For the text-containing cell, return its midpoint in [x, y] coordinate format. 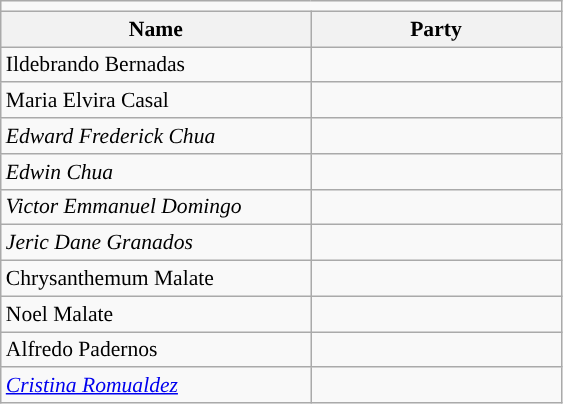
Name [156, 29]
Jeric Dane Granados [156, 243]
Maria Elvira Casal [156, 101]
Edwin Chua [156, 172]
Chrysanthemum Malate [156, 279]
Victor Emmanuel Domingo [156, 207]
Noel Malate [156, 314]
Ildebrando Bernadas [156, 65]
Edward Frederick Chua [156, 136]
Alfredo Padernos [156, 350]
Cristina Romualdez [156, 386]
Party [436, 29]
